Return (x, y) of the center of cell containing provided text 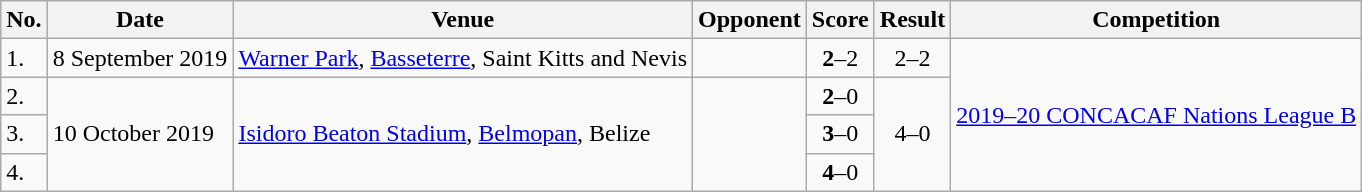
2. (24, 96)
4. (24, 172)
3–0 (840, 134)
Opponent (750, 20)
Isidoro Beaton Stadium, Belmopan, Belize (463, 134)
2–0 (840, 96)
2019–20 CONCACAF Nations League B (1156, 115)
1. (24, 58)
8 September 2019 (140, 58)
Date (140, 20)
Venue (463, 20)
Result (912, 20)
Competition (1156, 20)
10 October 2019 (140, 134)
3. (24, 134)
Warner Park, Basseterre, Saint Kitts and Nevis (463, 58)
No. (24, 20)
Score (840, 20)
